Pinpoint the cell where the given text exists, returning its [X, Y] midpoint coordinate. 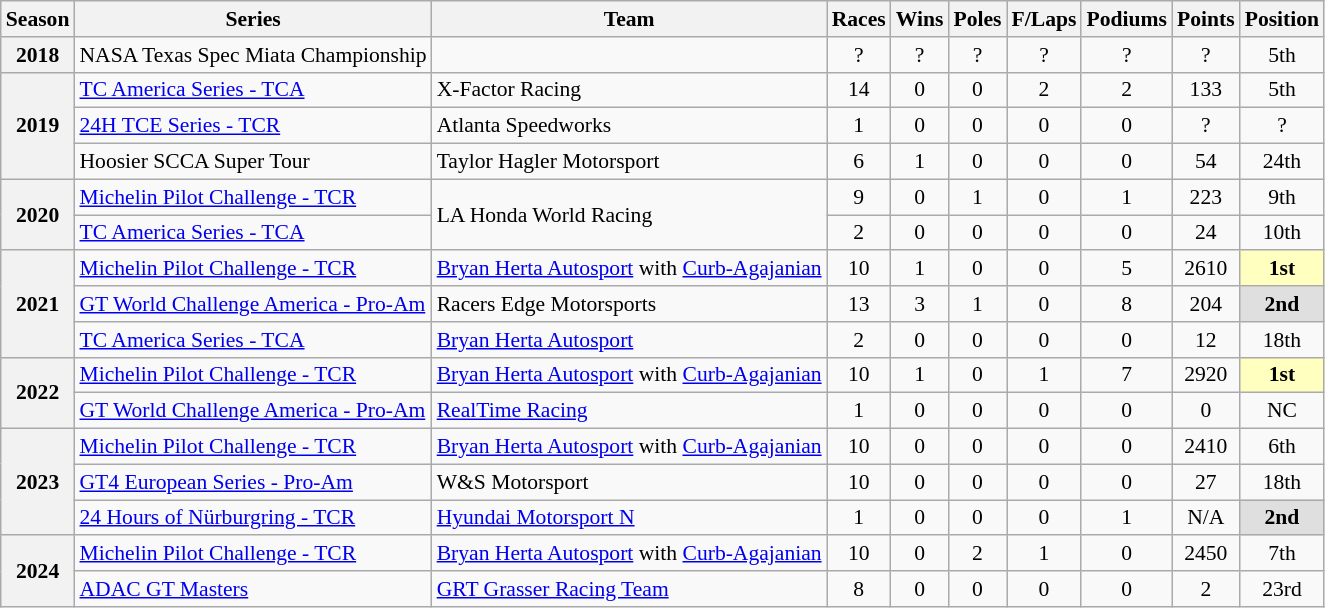
24th [1282, 162]
12 [1206, 340]
2410 [1206, 447]
Position [1282, 19]
Atlanta Speedworks [630, 126]
Taylor Hagler Motorsport [630, 162]
9 [859, 197]
2022 [38, 392]
GRT Grasser Racing Team [630, 589]
7 [1126, 375]
ADAC GT Masters [252, 589]
3 [920, 304]
2024 [38, 572]
13 [859, 304]
RealTime Racing [630, 411]
2450 [1206, 554]
GT4 European Series - Pro-Am [252, 482]
5 [1126, 269]
7th [1282, 554]
N/A [1206, 518]
133 [1206, 90]
23rd [1282, 589]
Racers Edge Motorsports [630, 304]
6 [859, 162]
Podiums [1126, 19]
24 [1206, 233]
27 [1206, 482]
10th [1282, 233]
24 Hours of Nürburgring - TCR [252, 518]
2021 [38, 304]
X-Factor Racing [630, 90]
Races [859, 19]
14 [859, 90]
9th [1282, 197]
NC [1282, 411]
Points [1206, 19]
2019 [38, 126]
2018 [38, 55]
2610 [1206, 269]
Wins [920, 19]
Poles [977, 19]
6th [1282, 447]
2920 [1206, 375]
F/Laps [1044, 19]
223 [1206, 197]
Season [38, 19]
204 [1206, 304]
LA Honda World Racing [630, 214]
54 [1206, 162]
2023 [38, 482]
Hoosier SCCA Super Tour [252, 162]
Hyundai Motorsport N [630, 518]
W&S Motorsport [630, 482]
Bryan Herta Autosport [630, 340]
2020 [38, 214]
Series [252, 19]
NASA Texas Spec Miata Championship [252, 55]
24H TCE Series - TCR [252, 126]
Team [630, 19]
